Search for the cell housing the specified text and yield its (X, Y) center coordinate. 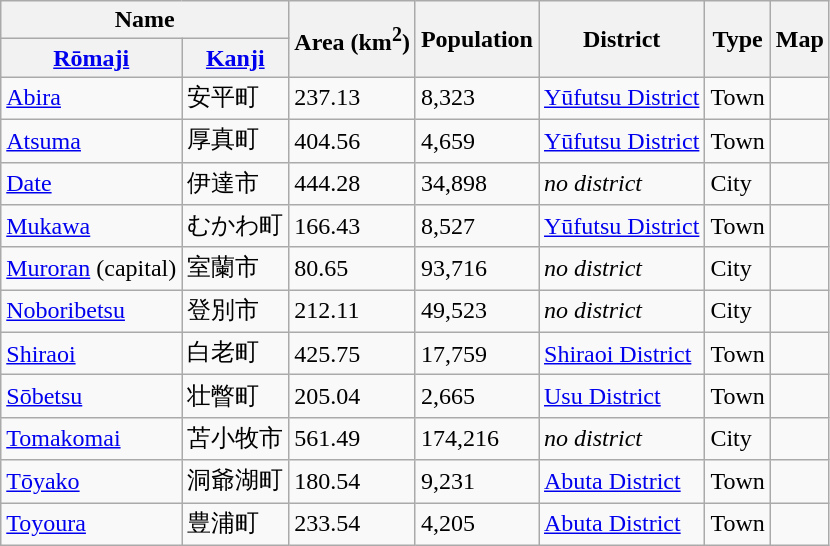
404.56 (352, 140)
Rōmaji (92, 58)
Name (145, 20)
Toyoura (92, 524)
80.65 (352, 268)
Usu District (621, 396)
District (621, 39)
白老町 (236, 354)
Kanji (236, 58)
Atsuma (92, 140)
壮瞥町 (236, 396)
Type (738, 39)
34,898 (476, 184)
174,216 (476, 438)
Tomakomai (92, 438)
93,716 (476, 268)
室蘭市 (236, 268)
むかわ町 (236, 226)
17,759 (476, 354)
212.11 (352, 312)
豊浦町 (236, 524)
伊達市 (236, 184)
237.13 (352, 98)
205.04 (352, 396)
425.75 (352, 354)
洞爺湖町 (236, 482)
Mukawa (92, 226)
安平町 (236, 98)
233.54 (352, 524)
Date (92, 184)
4,205 (476, 524)
4,659 (476, 140)
8,323 (476, 98)
180.54 (352, 482)
8,527 (476, 226)
Tōyako (92, 482)
Population (476, 39)
Noboribetsu (92, 312)
厚真町 (236, 140)
Shiraoi (92, 354)
Abira (92, 98)
登別市 (236, 312)
49,523 (476, 312)
2,665 (476, 396)
Area (km2) (352, 39)
444.28 (352, 184)
Shiraoi District (621, 354)
苫小牧市 (236, 438)
Map (800, 39)
561.49 (352, 438)
166.43 (352, 226)
Sōbetsu (92, 396)
Muroran (capital) (92, 268)
9,231 (476, 482)
